Search for the cell housing the specified text and yield its [x, y] center coordinate. 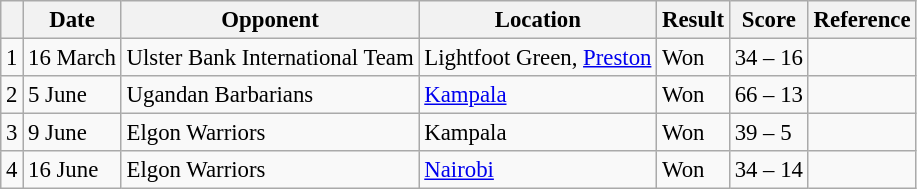
Score [768, 20]
34 – 16 [768, 58]
1 [12, 58]
Opponent [270, 20]
39 – 5 [768, 133]
Nairobi [538, 170]
3 [12, 133]
Result [694, 20]
Ugandan Barbarians [270, 95]
Lightfoot Green, Preston [538, 58]
9 June [72, 133]
5 June [72, 95]
66 – 13 [768, 95]
Date [72, 20]
Ulster Bank International Team [270, 58]
4 [12, 170]
16 June [72, 170]
2 [12, 95]
Location [538, 20]
Reference [862, 20]
16 March [72, 58]
34 – 14 [768, 170]
